Capture the cell that displays the provided text and extract its [x, y] central coordinate. 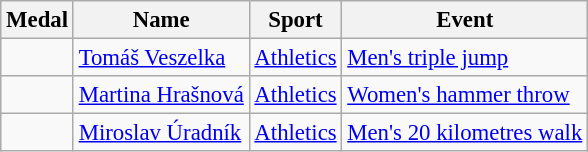
Name [161, 20]
Medal [38, 20]
Miroslav Úradník [161, 133]
Men's 20 kilometres walk [465, 133]
Event [465, 20]
Tomáš Veszelka [161, 58]
Martina Hrašnová [161, 95]
Men's triple jump [465, 58]
Women's hammer throw [465, 95]
Sport [296, 20]
